Output the (x, y) coordinate of the center of the cell containing the given text.  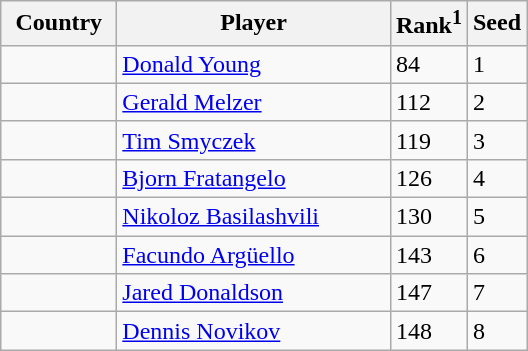
119 (428, 140)
Jared Donaldson (254, 293)
130 (428, 217)
147 (428, 293)
84 (428, 64)
6 (496, 255)
8 (496, 331)
Dennis Novikov (254, 331)
Bjorn Fratangelo (254, 178)
Rank1 (428, 24)
Country (59, 24)
Nikoloz Basilashvili (254, 217)
Tim Smyczek (254, 140)
Player (254, 24)
4 (496, 178)
3 (496, 140)
Gerald Melzer (254, 102)
148 (428, 331)
143 (428, 255)
Facundo Argüello (254, 255)
1 (496, 64)
7 (496, 293)
126 (428, 178)
5 (496, 217)
2 (496, 102)
Donald Young (254, 64)
Seed (496, 24)
112 (428, 102)
